Determine the [X, Y] coordinate at the center of the cell enclosing the given text.  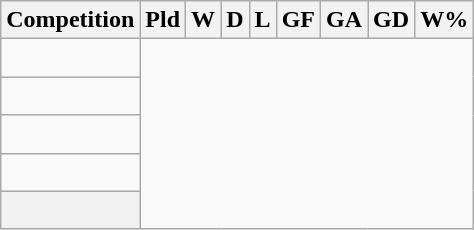
D [235, 20]
Competition [70, 20]
L [262, 20]
W% [444, 20]
Pld [163, 20]
W [204, 20]
GF [298, 20]
GA [344, 20]
GD [392, 20]
